Pinpoint the cell where the given text exists, returning its (X, Y) midpoint coordinate. 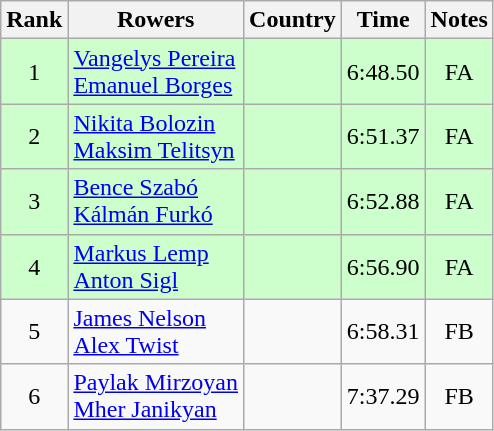
Rank (34, 20)
3 (34, 202)
Bence SzabóKálmán Furkó (156, 202)
Paylak MirzoyanMher Janikyan (156, 396)
7:37.29 (383, 396)
Markus LempAnton Sigl (156, 266)
6:58.31 (383, 332)
6:56.90 (383, 266)
4 (34, 266)
James NelsonAlex Twist (156, 332)
6:52.88 (383, 202)
6:48.50 (383, 72)
5 (34, 332)
Vangelys PereiraEmanuel Borges (156, 72)
6 (34, 396)
2 (34, 136)
Rowers (156, 20)
1 (34, 72)
Time (383, 20)
6:51.37 (383, 136)
Notes (459, 20)
Nikita BolozinMaksim Telitsyn (156, 136)
Country (293, 20)
